Capture the cell that displays the provided text and extract its (x, y) central coordinate. 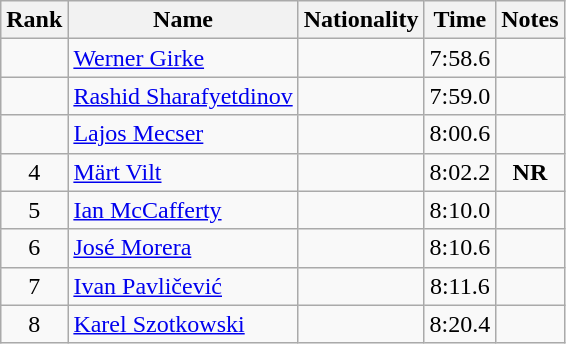
8:00.6 (460, 134)
Time (460, 20)
Name (183, 20)
7:58.6 (460, 58)
8 (34, 324)
Karel Szotkowski (183, 324)
7:59.0 (460, 96)
Nationality (361, 20)
Lajos Mecser (183, 134)
6 (34, 248)
8:10.6 (460, 248)
7 (34, 286)
Werner Girke (183, 58)
5 (34, 210)
8:02.2 (460, 172)
Notes (530, 20)
4 (34, 172)
Ian McCafferty (183, 210)
José Morera (183, 248)
8:20.4 (460, 324)
Rank (34, 20)
8:10.0 (460, 210)
Ivan Pavličević (183, 286)
NR (530, 172)
Märt Vilt (183, 172)
Rashid Sharafyetdinov (183, 96)
8:11.6 (460, 286)
